Locate the cell with the specified text and output its (x, y) center coordinate. 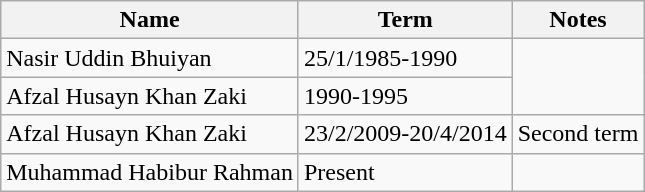
Name (150, 20)
23/2/2009-20/4/2014 (405, 134)
Muhammad Habibur Rahman (150, 172)
1990-1995 (405, 96)
Second term (578, 134)
Present (405, 172)
Term (405, 20)
25/1/1985-1990 (405, 58)
Notes (578, 20)
Nasir Uddin Bhuiyan (150, 58)
